Capture the cell that displays the provided text and extract its [X, Y] central coordinate. 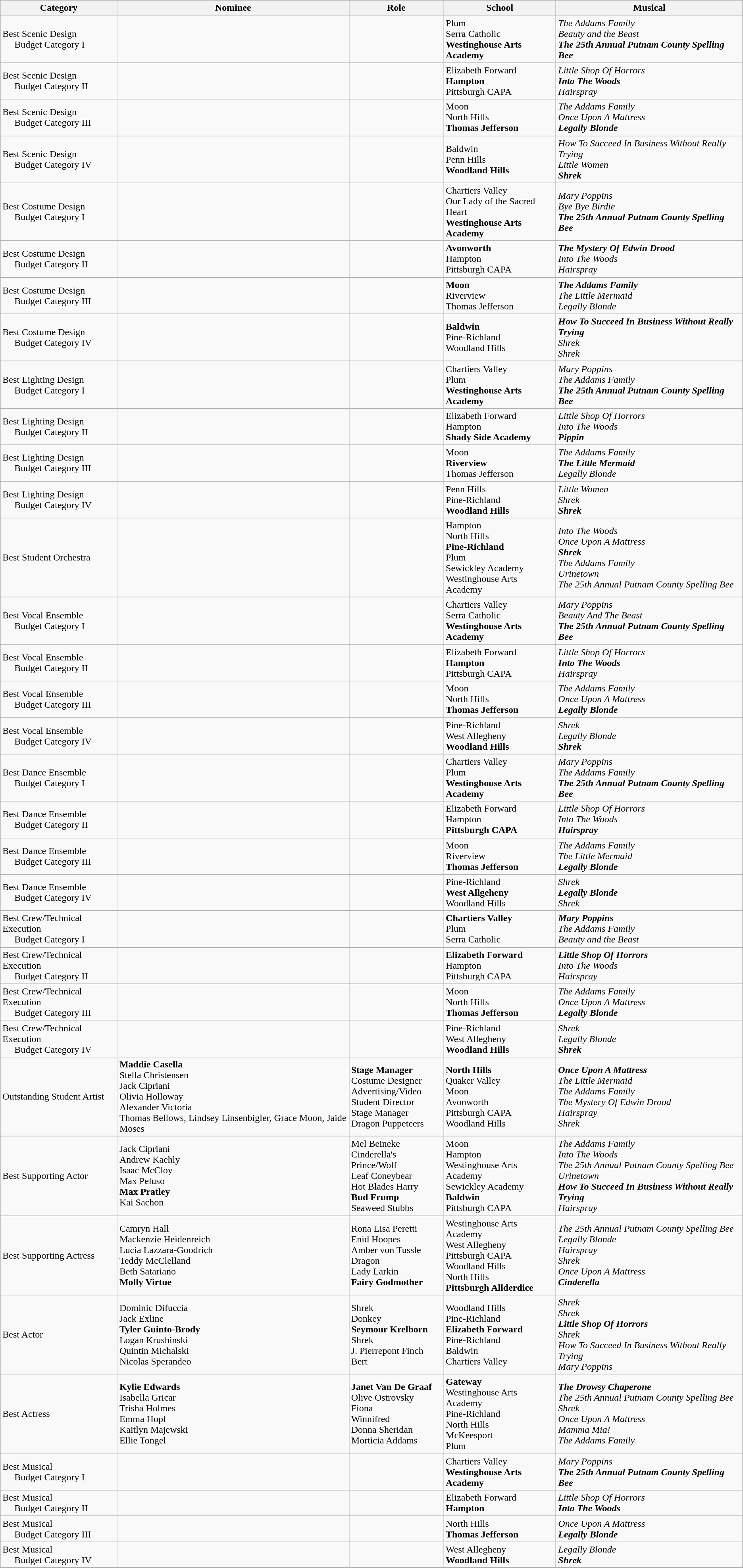
Best Dance Ensemble Budget Category II [59, 820]
Best Dance Ensemble Budget Category I [59, 777]
Little Shop Of HorrorsInto The Woods [649, 1503]
Category [59, 8]
Best Lighting Design Budget Category IV [59, 500]
North HillsThomas Jefferson [500, 1529]
Best Scenic Design Budget Category IV [59, 159]
Maddie CasellaStella ChristensenJack CiprianiOlivia HollowayAlexander VictoriaThomas Bellows, Lindsey Linsenbigler, Grace Moon, Jaide Moses [233, 1096]
Nominee [233, 8]
How To Succeed In Business Without Really TryingLittle WomenShrek [649, 159]
Best Dance Ensemble Budget Category IV [59, 892]
GatewayWestinghouse Arts AcademyPine-RichlandNorth HillsMcKeesportPlum [500, 1414]
Mary PoppinsThe 25th Annual Putnam County Spelling Bee [649, 1472]
Chartiers ValleyPlumSerra Catholic [500, 929]
Best Vocal Ensemble Budget Category III [59, 699]
Little Shop Of HorrorsInto The WoodsPippin [649, 426]
BaldwinPine-RichlandWoodland Hills [500, 337]
Into The WoodsOnce Upon A MattressShrekThe Addams FamilyUrinetownThe 25th Annual Putnam County Spelling Bee [649, 558]
Best Vocal Ensemble Budget Category IV [59, 736]
Best Lighting Design Budget Category I [59, 385]
BaldwinPenn HillsWoodland Hills [500, 159]
Mary PoppinsBeauty And The BeastThe 25th Annual Putnam County Spelling Bee [649, 621]
AvonworthHamptonPittsburgh CAPA [500, 259]
Chartiers ValleySerra CatholicWestinghouse Arts Academy [500, 621]
Best Actress [59, 1414]
Best Vocal Ensemble Budget Category I [59, 621]
Once Upon A MattressThe Little MermaidThe Addams FamilyThe Mystery Of Edwin DroodHairsprayShrek [649, 1096]
The Mystery Of Edwin DroodInto The WoodsHairspray [649, 259]
The 25th Annual Putnam County Spelling BeeLegally BlondeHairsprayShrekOnce Upon A MattressCinderella [649, 1255]
School [500, 8]
Mary PoppinsThe Addams FamilyBeauty and the Beast [649, 929]
Kylie EdwardsIsabella GricarTrisha HolmesEmma HopfKaitlyn MajewskiEllie Tongel [233, 1414]
ShrekShrekLittle Shop Of HorrorsShrekHow To Succeed In Business Without Really TryingMary Poppins [649, 1335]
Rona Lisa PerettiEnid HoopesAmber von TussleDragonLady LarkinFairy Godmother [396, 1255]
Role [396, 8]
Best Vocal Ensemble Budget Category II [59, 663]
Best Actor [59, 1335]
Mel BeinekeCinderella's Prince/WolfLeaf ConeybearHot Blades HarryBud FrumpSeaweed Stubbs [396, 1176]
The Drowsy ChaperoneThe 25th Annual Putnam County Spelling BeeShrekOnce Upon A MattressMamma Mia!The Addams Family [649, 1414]
MoonHamptonWestinghouse Arts AcademySewickley AcademyBaldwinPittsburgh CAPA [500, 1176]
Best Lighting Design Budget Category II [59, 426]
Best Crew/Technical Execution Budget Category IV [59, 1038]
How To Succeed In Business Without Really TryingShrekShrek [649, 337]
Best Musical Budget Category I [59, 1472]
North HillsQuaker ValleyMoonAvonworthPittsburgh CAPAWoodland Hills [500, 1096]
Best Costume Design Budget Category II [59, 259]
Once Upon A MattressLegally Blonde [649, 1529]
Best Supporting Actress [59, 1255]
The Addams FamilyInto The WoodsThe 25th Annual Putnam County Spelling BeeUrinetownHow To Succeed In Business Without Really TryingHairspray [649, 1176]
Best Musical Budget Category IV [59, 1555]
Legally BlondeShrek [649, 1555]
Pine-RichlandWest AllgehenyWoodland Hills [500, 892]
Musical [649, 8]
Best Costume Design Budget Category III [59, 296]
HamptonNorth HillsPine-RichlandPlumSewickley AcademyWestinghouse Arts Academy [500, 558]
Little WomenShrekShrek [649, 500]
Camryn HallMackenzie HeidenreichLucia Lazzara-GoodrichTeddy McClellandBeth SatarianoMolly Virtue [233, 1255]
Westinghouse Arts AcademyWest AlleghenyPittsburgh CAPAWoodland HillsNorth HillsPittsburgh Allderdice [500, 1255]
Mary PoppinsBye Bye BirdieThe 25th Annual Putnam County Spelling Bee [649, 212]
Best Scenic Design Budget Category II [59, 81]
Dominic DifucciaJack ExlineTyler Guinto-BrodyLogan KrushinskiQuintin MichalskiNicolas Sperandeo [233, 1335]
Best Scenic Design Budget Category III [59, 117]
Best Crew/Technical Execution Budget Category III [59, 1002]
Best Crew/Technical Execution Budget Category II [59, 965]
Best Supporting Actor [59, 1176]
PlumSerra CatholicWestinghouse Arts Academy [500, 39]
Best Costume Design Budget Category IV [59, 337]
The Addams FamilyBeauty and the BeastThe 25th Annual Putnam County Spelling Bee [649, 39]
Best Dance Ensemble Budget Category III [59, 856]
ShrekDonkeySeymour KrelbornShrekJ. Pierrepont FinchBert [396, 1335]
Chartiers ValleyOur Lady of the Sacred HeartWestinghouse Arts Academy [500, 212]
Best Musical Budget Category III [59, 1529]
Best Costume Design Budget Category I [59, 212]
Elizabeth ForwardHamptonShady Side Academy [500, 426]
Outstanding Student Artist [59, 1096]
Best Lighting Design Budget Category III [59, 463]
Best Crew/Technical Execution Budget Category I [59, 929]
Chartiers ValleyWestinghouse Arts Academy [500, 1472]
Elizabeth ForwardHampton [500, 1503]
Stage ManagerCostume DesignerAdvertising/VideoStudent DirectorStage ManagerDragon Puppeteers [396, 1096]
Best Musical Budget Category II [59, 1503]
Best Scenic Design Budget Category I [59, 39]
Jack CiprianiAndrew KaehlyIsaac McCloyMax PelusoMax PratleyKai Sachon [233, 1176]
West AlleghenyWoodland Hills [500, 1555]
Penn HillsPine-RichlandWoodland Hills [500, 500]
Janet Van De GraafOlive OstrovskyFionaWinnifredDonna SheridanMorticia Addams [396, 1414]
Woodland HillsPine-RichlandElizabeth ForwardPine-RichlandBaldwinChartiers Valley [500, 1335]
Best Student Orchestra [59, 558]
